Return the [X, Y] coordinate for the center point of the cell that contains the specified text.  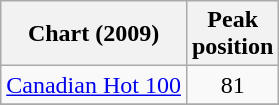
Chart (2009) [94, 34]
81 [232, 85]
Canadian Hot 100 [94, 85]
Peakposition [232, 34]
